Search for the cell housing the specified text and yield its [X, Y] center coordinate. 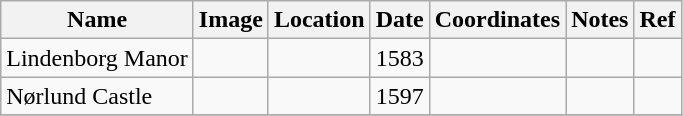
1583 [400, 58]
Date [400, 20]
Name [98, 20]
Image [230, 20]
1597 [400, 96]
Notes [600, 20]
Nørlund Castle [98, 96]
Coordinates [497, 20]
Ref [658, 20]
Lindenborg Manor [98, 58]
Location [319, 20]
